Search for the cell housing the specified text and yield its (x, y) center coordinate. 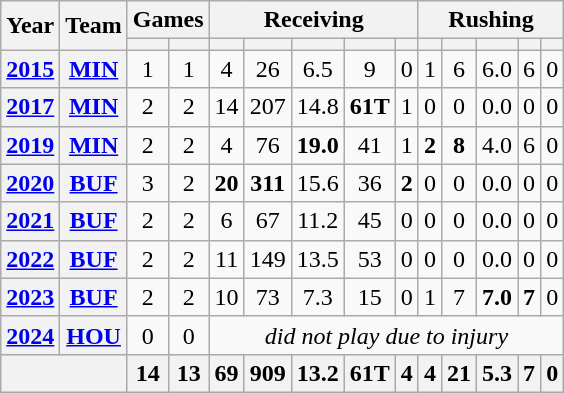
21 (458, 373)
7.0 (498, 297)
36 (370, 183)
3 (148, 183)
67 (268, 221)
13.2 (318, 373)
2023 (30, 297)
2019 (30, 145)
7.3 (318, 297)
11.2 (318, 221)
Team (94, 26)
10 (226, 297)
149 (268, 259)
20 (226, 183)
2024 (30, 335)
19.0 (318, 145)
13.5 (318, 259)
2022 (30, 259)
6.5 (318, 69)
2021 (30, 221)
Games (168, 20)
69 (226, 373)
73 (268, 297)
9 (370, 69)
909 (268, 373)
53 (370, 259)
15.6 (318, 183)
HOU (94, 335)
15 (370, 297)
4.0 (498, 145)
26 (268, 69)
6.0 (498, 69)
207 (268, 107)
Receiving (314, 20)
45 (370, 221)
Year (30, 26)
8 (458, 145)
2017 (30, 107)
311 (268, 183)
2020 (30, 183)
13 (188, 373)
2015 (30, 69)
76 (268, 145)
Rushing (490, 20)
5.3 (498, 373)
11 (226, 259)
14.8 (318, 107)
41 (370, 145)
did not play due to injury (386, 335)
